Find where the given text appears and provide that cell's center as (X, Y) coordinate. 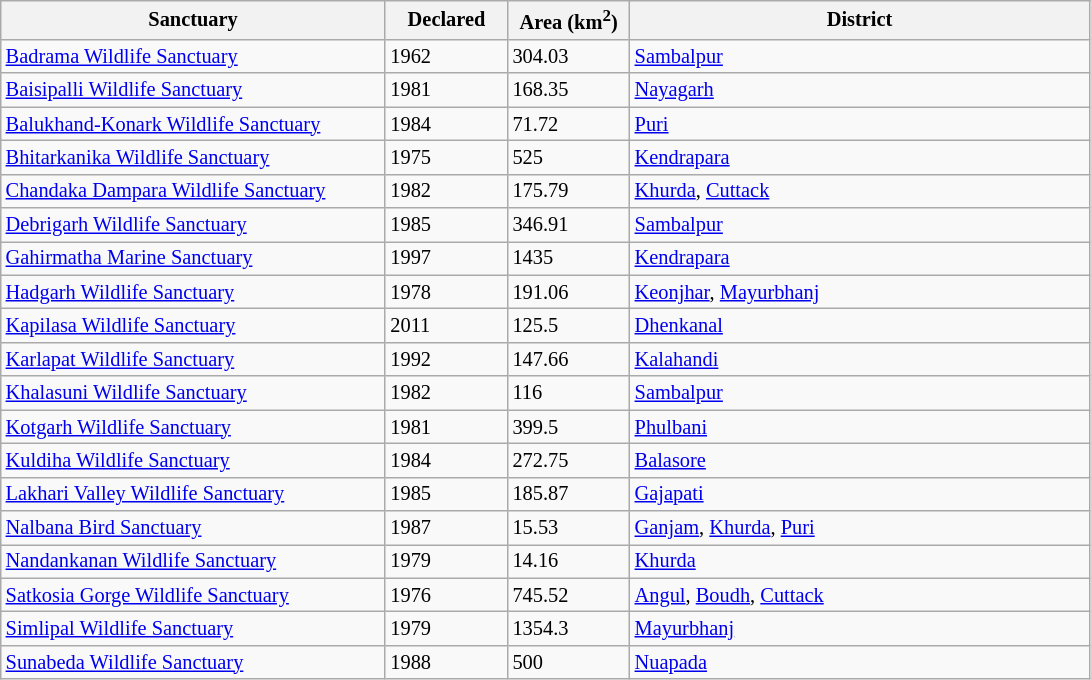
Chandaka Dampara Wildlife Sanctuary (194, 191)
Kapilasa Wildlife Sanctuary (194, 326)
116 (569, 393)
2011 (446, 326)
Kotgarh Wildlife Sanctuary (194, 427)
Hadgarh Wildlife Sanctuary (194, 292)
1997 (446, 258)
Khalasuni Wildlife Sanctuary (194, 393)
Bhitarkanika Wildlife Sanctuary (194, 157)
Ganjam, Khurda, Puri (860, 527)
1962 (446, 56)
147.66 (569, 359)
District (860, 20)
168.35 (569, 90)
191.06 (569, 292)
Puri (860, 124)
304.03 (569, 56)
Badrama Wildlife Sanctuary (194, 56)
125.5 (569, 326)
Khurda (860, 561)
Kuldiha Wildlife Sanctuary (194, 460)
1975 (446, 157)
185.87 (569, 494)
14.16 (569, 561)
Mayurbhanj (860, 628)
Khurda, Cuttack (860, 191)
Area (km2) (569, 20)
175.79 (569, 191)
1976 (446, 595)
Sunabeda Wildlife Sanctuary (194, 662)
Phulbani (860, 427)
Baisipalli Wildlife Sanctuary (194, 90)
Gahirmatha Marine Sanctuary (194, 258)
71.72 (569, 124)
1987 (446, 527)
745.52 (569, 595)
Nalbana Bird Sanctuary (194, 527)
15.53 (569, 527)
1354.3 (569, 628)
525 (569, 157)
Nandankanan Wildlife Sanctuary (194, 561)
Balukhand-Konark Wildlife Sanctuary (194, 124)
Kalahandi (860, 359)
500 (569, 662)
1978 (446, 292)
Karlapat Wildlife Sanctuary (194, 359)
Debrigarh Wildlife Sanctuary (194, 225)
1988 (446, 662)
Nuapada (860, 662)
Simlipal Wildlife Sanctuary (194, 628)
Keonjhar, Mayurbhanj (860, 292)
Lakhari Valley Wildlife Sanctuary (194, 494)
272.75 (569, 460)
Nayagarh (860, 90)
Declared (446, 20)
Angul, Boudh, Cuttack (860, 595)
Balasore (860, 460)
1992 (446, 359)
1435 (569, 258)
Satkosia Gorge Wildlife Sanctuary (194, 595)
Sanctuary (194, 20)
Gajapati (860, 494)
399.5 (569, 427)
346.91 (569, 225)
Dhenkanal (860, 326)
